Pinpoint the cell where the given text exists, returning its [x, y] midpoint coordinate. 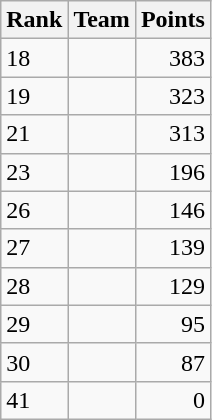
Rank [34, 20]
29 [34, 324]
18 [34, 58]
19 [34, 96]
95 [172, 324]
196 [172, 172]
0 [172, 400]
323 [172, 96]
30 [34, 362]
139 [172, 248]
383 [172, 58]
146 [172, 210]
129 [172, 286]
28 [34, 286]
27 [34, 248]
41 [34, 400]
Points [172, 20]
23 [34, 172]
87 [172, 362]
Team [102, 20]
26 [34, 210]
313 [172, 134]
21 [34, 134]
